Pinpoint the cell where the given text exists, returning its [X, Y] midpoint coordinate. 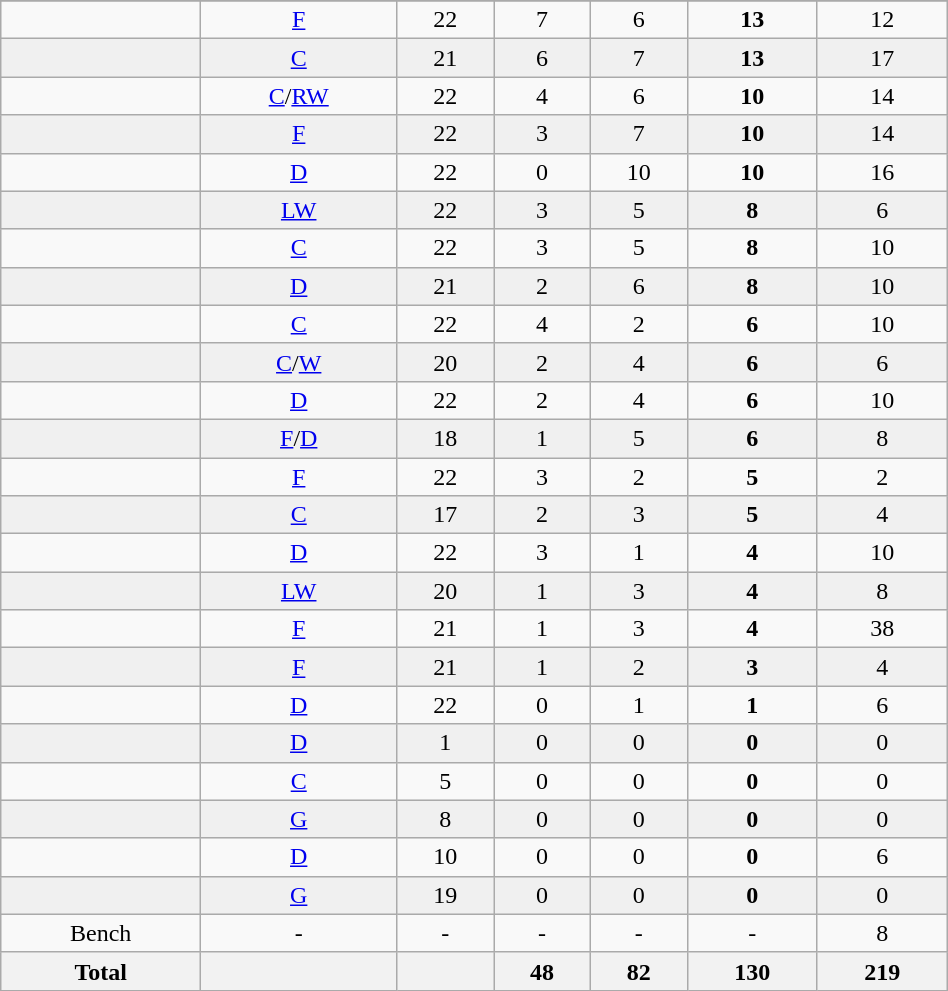
82 [638, 971]
16 [882, 172]
130 [752, 971]
18 [446, 438]
Total [101, 971]
C/RW [299, 96]
F/D [299, 438]
C/W [299, 362]
12 [882, 20]
219 [882, 971]
19 [446, 895]
38 [882, 629]
Bench [101, 933]
48 [542, 971]
